Determine the (x, y) coordinate at the center of the cell enclosing the given text.  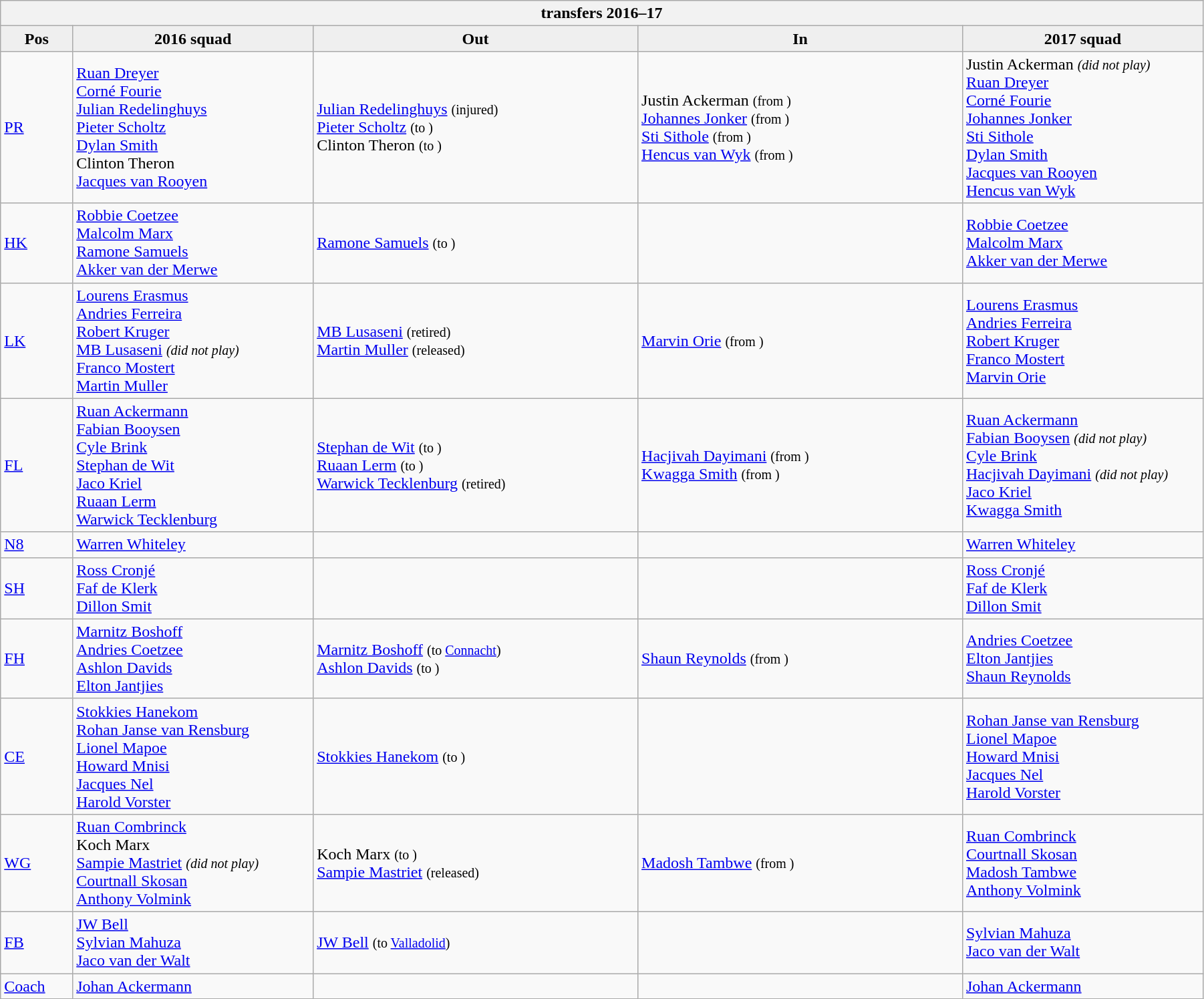
SH (37, 588)
Andries Coetzee Elton Jantjies Shaun Reynolds (1082, 659)
FL (37, 465)
In (800, 39)
Ruan Ackermann Fabian Booysen Cyle Brink Stephan de Wit Jaco Kriel Ruaan Lerm Warwick Tecklenburg (193, 465)
N8 (37, 545)
transfers 2016–17 (602, 13)
Stokkies Hanekom Rohan Janse van Rensburg Lionel Mapoe Howard Mnisi Jacques Nel Harold Vorster (193, 756)
JW Bell Sylvian Mahuza Jaco van der Walt (193, 942)
Coach (37, 986)
Madosh Tambwe (from ) (800, 863)
Hacjivah Dayimani (from ) Kwagga Smith (from ) (800, 465)
Stephan de Wit (to ) Ruaan Lerm (to ) Warwick Tecklenburg (retired) (476, 465)
Koch Marx (to ) Sampie Mastriet (released) (476, 863)
Lourens Erasmus Andries Ferreira Robert Kruger Franco Mostert Marvin Orie (1082, 341)
Rohan Janse van Rensburg Lionel Mapoe Howard Mnisi Jacques Nel Harold Vorster (1082, 756)
Ruan Dreyer Corné Fourie Julian Redelinghuys Pieter Scholtz Dylan Smith Clinton Theron Jacques van Rooyen (193, 127)
FH (37, 659)
2016 squad (193, 39)
Robbie Coetzee Malcolm Marx Ramone Samuels Akker van der Merwe (193, 243)
Ruan Combrinck Courtnall Skosan Madosh Tambwe Anthony Volmink (1082, 863)
Marvin Orie (from ) (800, 341)
Justin Ackerman (from ) Johannes Jonker (from ) Sti Sithole (from ) Hencus van Wyk (from ) (800, 127)
JW Bell (to Valladolid) (476, 942)
Pos (37, 39)
LK (37, 341)
FB (37, 942)
Stokkies Hanekom (to ) (476, 756)
Shaun Reynolds (from ) (800, 659)
Ruan Combrinck Koch Marx Sampie Mastriet (did not play) Courtnall Skosan Anthony Volmink (193, 863)
WG (37, 863)
PR (37, 127)
HK (37, 243)
CE (37, 756)
Julian Redelinghuys (injured) Pieter Scholtz (to ) Clinton Theron (to ) (476, 127)
Robbie Coetzee Malcolm Marx Akker van der Merwe (1082, 243)
Ruan Ackermann Fabian Booysen (did not play) Cyle Brink Hacjivah Dayimani (did not play) Jaco Kriel Kwagga Smith (1082, 465)
2017 squad (1082, 39)
Sylvian Mahuza Jaco van der Walt (1082, 942)
Lourens Erasmus Andries Ferreira Robert Kruger MB Lusaseni (did not play) Franco Mostert Martin Muller (193, 341)
MB Lusaseni (retired) Martin Muller (released) (476, 341)
Marnitz Boshoff (to Connacht) Ashlon Davids (to ) (476, 659)
Marnitz Boshoff Andries Coetzee Ashlon Davids Elton Jantjies (193, 659)
Out (476, 39)
Justin Ackerman (did not play) Ruan Dreyer Corné Fourie Johannes Jonker Sti Sithole Dylan Smith Jacques van Rooyen Hencus van Wyk (1082, 127)
Ramone Samuels (to ) (476, 243)
